Extract the [X, Y] coordinate from the center of the cell holding the provided text.  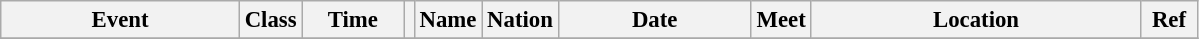
Name [448, 20]
Ref [1169, 20]
Date [654, 20]
Time [353, 20]
Location [976, 20]
Event [120, 20]
Nation [520, 20]
Class [270, 20]
Meet [781, 20]
